Identify which cell holds the provided text, then report its (X, Y) central coordinate. 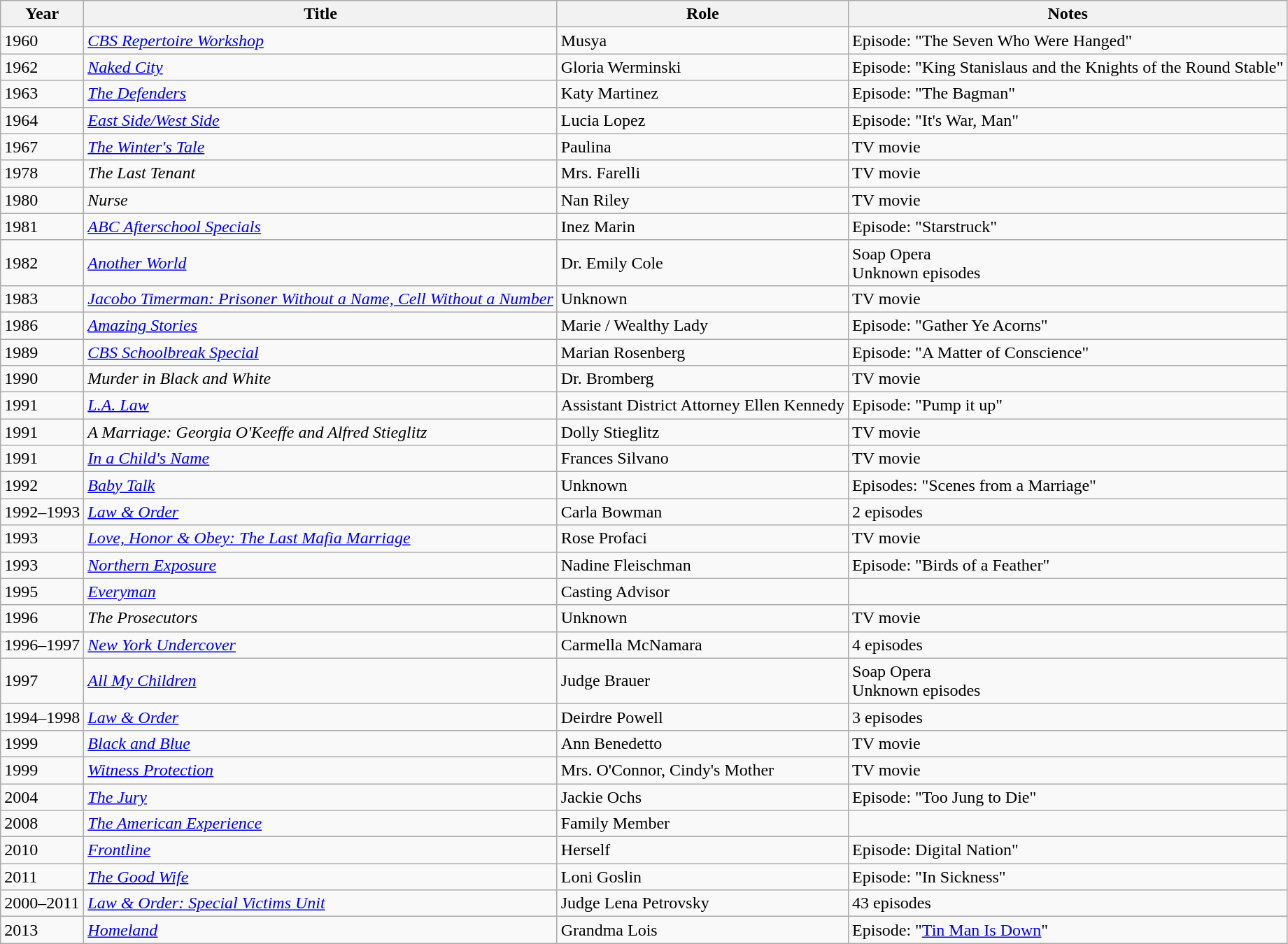
1980 (42, 200)
The Winter's Tale (320, 147)
Family Member (702, 824)
Loni Goslin (702, 877)
Inez Marin (702, 227)
The Good Wife (320, 877)
Episode: "The Bagman" (1068, 94)
1996 (42, 618)
Episode: Digital Nation" (1068, 850)
CBS Repertoire Workshop (320, 41)
East Side/West Side (320, 120)
Casting Advisor (702, 592)
Love, Honor & Obey: The Last Mafia Marriage (320, 538)
Everyman (320, 592)
2004 (42, 796)
Episode: "Pump it up" (1068, 406)
1981 (42, 227)
Grandma Lois (702, 930)
2010 (42, 850)
1990 (42, 379)
1983 (42, 299)
1986 (42, 325)
1992 (42, 485)
Episode: "A Matter of Conscience" (1068, 352)
2011 (42, 877)
In a Child's Name (320, 459)
1964 (42, 120)
Black and Blue (320, 743)
The American Experience (320, 824)
2 episodes (1068, 512)
Title (320, 14)
Episode: "It's War, Man" (1068, 120)
1978 (42, 173)
1997 (42, 681)
Gloria Werminski (702, 67)
Musya (702, 41)
Murder in Black and White (320, 379)
2008 (42, 824)
Episode: "King Stanislaus and the Knights of the Round Stable" (1068, 67)
All My Children (320, 681)
Mrs. O'Connor, Cindy's Mother (702, 770)
Frances Silvano (702, 459)
Jackie Ochs (702, 796)
Episode: "Starstruck" (1068, 227)
43 episodes (1068, 903)
Year (42, 14)
Law & Order: Special Victims Unit (320, 903)
Frontline (320, 850)
Judge Brauer (702, 681)
The Defenders (320, 94)
Amazing Stories (320, 325)
1995 (42, 592)
Marie / Wealthy Lady (702, 325)
Carla Bowman (702, 512)
3 episodes (1068, 717)
Jacobo Timerman: Prisoner Without a Name, Cell Without a Number (320, 299)
Rose Profaci (702, 538)
Northern Exposure (320, 565)
1962 (42, 67)
Nadine Fleischman (702, 565)
Episode: "Tin Man Is Down" (1068, 930)
Homeland (320, 930)
Witness Protection (320, 770)
Another World (320, 263)
Naked City (320, 67)
2000–2011 (42, 903)
Paulina (702, 147)
Carmella McNamara (702, 645)
L.A. Law (320, 406)
ABC Afterschool Specials (320, 227)
Episode: "The Seven Who Were Hanged" (1068, 41)
Dr. Bromberg (702, 379)
1989 (42, 352)
Baby Talk (320, 485)
1967 (42, 147)
Katy Martinez (702, 94)
Episode: "In Sickness" (1068, 877)
Nan Riley (702, 200)
Lucia Lopez (702, 120)
1992–1993 (42, 512)
Nurse (320, 200)
Dolly Stieglitz (702, 432)
1996–1997 (42, 645)
Marian Rosenberg (702, 352)
The Prosecutors (320, 618)
2013 (42, 930)
Deirdre Powell (702, 717)
4 episodes (1068, 645)
Episodes: "Scenes from a Marriage" (1068, 485)
The Last Tenant (320, 173)
Mrs. Farelli (702, 173)
Role (702, 14)
Dr. Emily Cole (702, 263)
Assistant District Attorney Ellen Kennedy (702, 406)
A Marriage: Georgia O'Keeffe and Alfred Stieglitz (320, 432)
1994–1998 (42, 717)
Ann Benedetto (702, 743)
1982 (42, 263)
Judge Lena Petrovsky (702, 903)
1963 (42, 94)
The Jury (320, 796)
1960 (42, 41)
Episode: "Gather Ye Acorns" (1068, 325)
Episode: "Too Jung to Die" (1068, 796)
Herself (702, 850)
New York Undercover (320, 645)
CBS Schoolbreak Special (320, 352)
Notes (1068, 14)
Episode: "Birds of a Feather" (1068, 565)
